Identify which cell holds the provided text, then report its (X, Y) central coordinate. 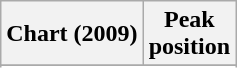
Peakposition (189, 34)
Chart (2009) (72, 34)
